Find where the given text appears and provide that cell's center as (x, y) coordinate. 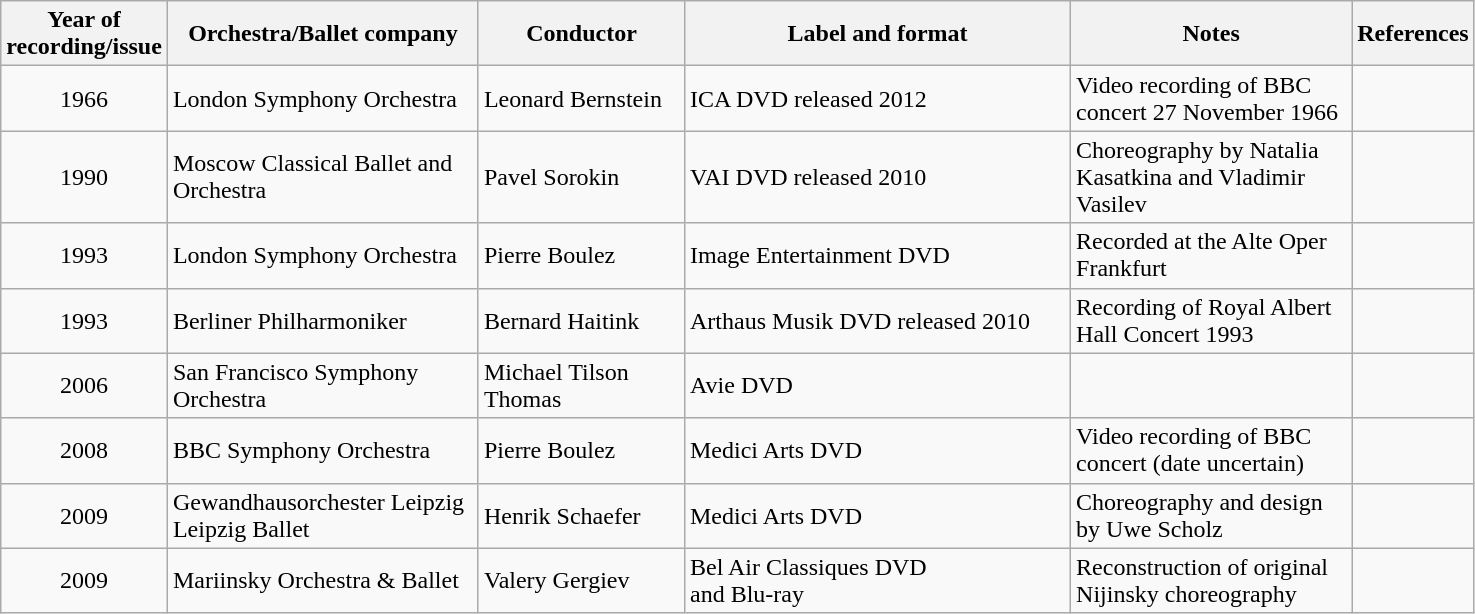
1966 (84, 98)
References (1414, 34)
Michael Tilson Thomas (581, 386)
Year of recording/issue (84, 34)
Arthaus Musik DVD released 2010 (877, 320)
Choreography and design by Uwe Scholz (1212, 516)
San Francisco Symphony Orchestra (322, 386)
Leonard Bernstein (581, 98)
Reconstruction of original Nijinsky choreography (1212, 580)
Henrik Schaefer (581, 516)
Bel Air Classiques DVDand Blu-ray (877, 580)
Conductor (581, 34)
Recording of Royal Albert Hall Concert 1993 (1212, 320)
Label and format (877, 34)
Notes (1212, 34)
ICA DVD released 2012 (877, 98)
BBC Symphony Orchestra (322, 450)
VAI DVD released 2010 (877, 177)
1990 (84, 177)
Bernard Haitink (581, 320)
Mariinsky Orchestra & Ballet (322, 580)
Choreography by Natalia Kasatkina and Vladimir Vasilev (1212, 177)
Gewandhausorchester LeipzigLeipzig Ballet (322, 516)
Valery Gergiev (581, 580)
Image Entertainment DVD (877, 256)
Pavel Sorokin (581, 177)
Moscow Classical Ballet and Orchestra (322, 177)
Avie DVD (877, 386)
2008 (84, 450)
Berliner Philharmoniker (322, 320)
Orchestra/Ballet company (322, 34)
Video recording of BBC concert 27 November 1966 (1212, 98)
Recorded at the Alte Oper Frankfurt (1212, 256)
2006 (84, 386)
Video recording of BBC concert (date uncertain) (1212, 450)
